For the text-containing cell, return its midpoint in (X, Y) coordinate format. 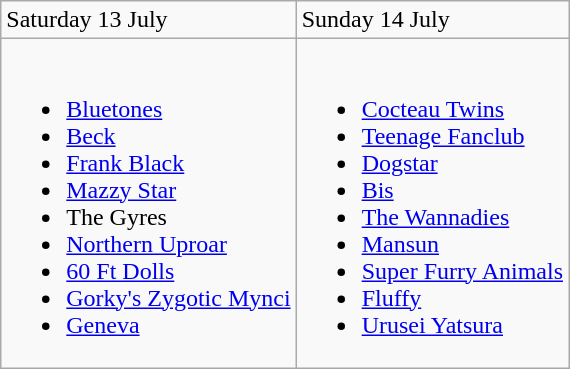
Sunday 14 July (432, 20)
BluetonesBeckFrank BlackMazzy StarThe GyresNorthern Uproar60 Ft DollsGorky's Zygotic MynciGeneva (148, 204)
Cocteau TwinsTeenage FanclubDogstarBisThe WannadiesMansunSuper Furry AnimalsFluffyUrusei Yatsura (432, 204)
Saturday 13 July (148, 20)
